For the text-containing cell, return its midpoint in (X, Y) coordinate format. 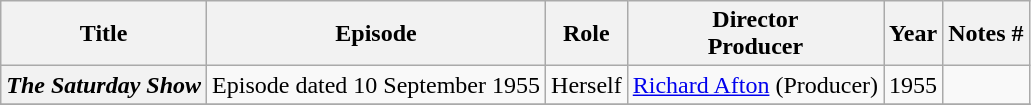
Herself (587, 85)
Title (104, 34)
Notes # (986, 34)
1955 (914, 85)
Episode dated 10 September 1955 (376, 85)
Role (587, 34)
DirectorProducer (755, 34)
Episode (376, 34)
Year (914, 34)
The Saturday Show (104, 85)
Richard Afton (Producer) (755, 85)
